Scan for the cell matching the given text and deliver its (x, y) coordinate at center. 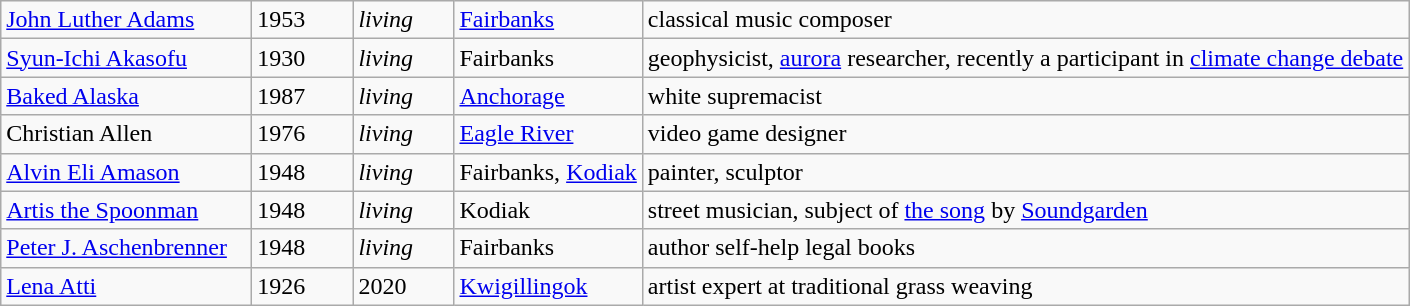
Peter J. Aschenbrenner (126, 248)
1953 (302, 20)
Baked Alaska (126, 96)
Eagle River (548, 134)
geophysicist, aurora researcher, recently a participant in climate change debate (1025, 58)
1987 (302, 96)
Kwigillingok (548, 286)
Anchorage (548, 96)
Syun-Ichi Akasofu (126, 58)
classical music composer (1025, 20)
2020 (404, 286)
1926 (302, 286)
artist expert at traditional grass weaving (1025, 286)
1976 (302, 134)
painter, sculptor (1025, 172)
street musician, subject of the song by Soundgarden (1025, 210)
Christian Allen (126, 134)
Lena Atti (126, 286)
author self-help legal books (1025, 248)
white supremacist (1025, 96)
Artis the Spoonman (126, 210)
John Luther Adams (126, 20)
Alvin Eli Amason (126, 172)
Kodiak (548, 210)
1930 (302, 58)
Fairbanks, Kodiak (548, 172)
video game designer (1025, 134)
